Extract the [x, y] coordinate from the center of the cell holding the provided text.  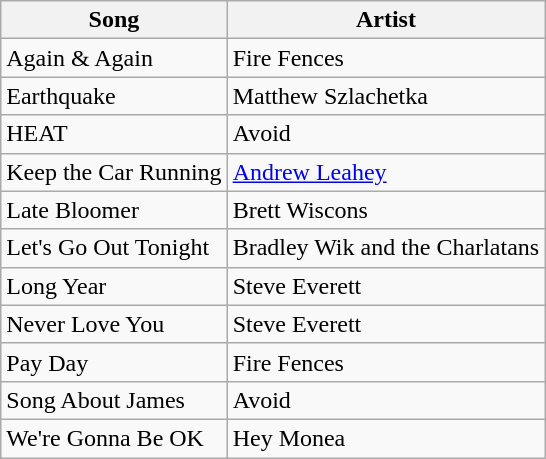
Bradley Wik and the Charlatans [386, 248]
Brett Wiscons [386, 210]
Song [114, 20]
Keep the Car Running [114, 172]
Matthew Szlachetka [386, 96]
Song About James [114, 400]
Artist [386, 20]
Long Year [114, 286]
Earthquake [114, 96]
Andrew Leahey [386, 172]
HEAT [114, 134]
We're Gonna Be OK [114, 438]
Never Love You [114, 324]
Hey Monea [386, 438]
Again & Again [114, 58]
Late Bloomer [114, 210]
Let's Go Out Tonight [114, 248]
Pay Day [114, 362]
